Search for the cell housing the specified text and yield its [X, Y] center coordinate. 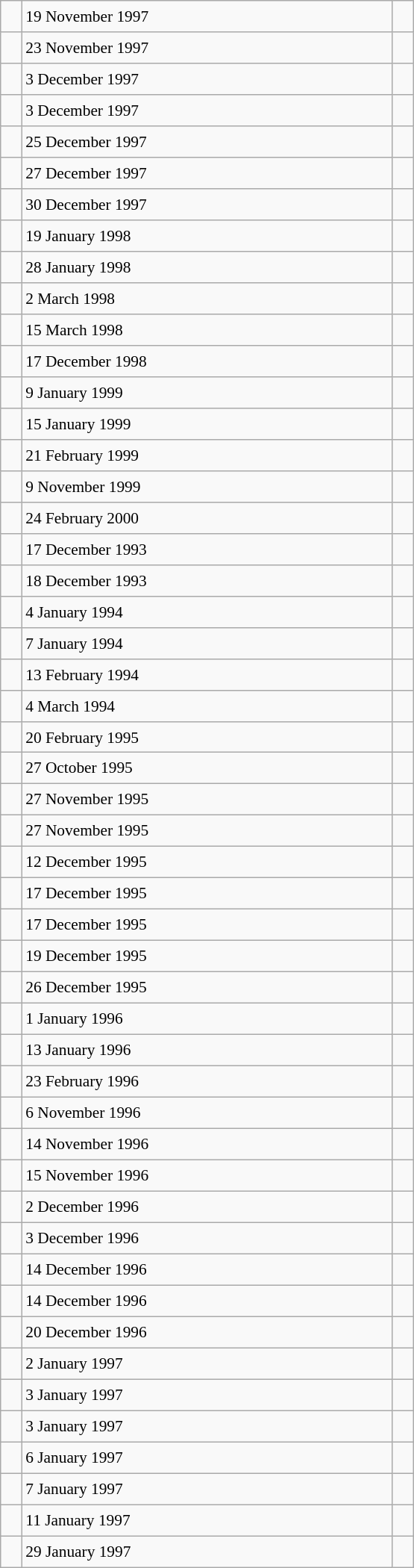
18 December 1993 [207, 580]
23 November 1997 [207, 48]
24 February 2000 [207, 517]
3 December 1996 [207, 1238]
23 February 1996 [207, 1082]
1 January 1996 [207, 1019]
25 December 1997 [207, 142]
29 January 1997 [207, 1552]
15 November 1996 [207, 1175]
4 March 1994 [207, 706]
6 November 1996 [207, 1113]
9 November 1999 [207, 486]
17 December 1998 [207, 361]
13 February 1994 [207, 674]
19 December 1995 [207, 956]
21 February 1999 [207, 455]
17 December 1993 [207, 549]
2 December 1996 [207, 1207]
12 December 1995 [207, 862]
2 January 1997 [207, 1363]
15 March 1998 [207, 330]
27 December 1997 [207, 173]
27 October 1995 [207, 768]
26 December 1995 [207, 988]
19 November 1997 [207, 16]
6 January 1997 [207, 1457]
13 January 1996 [207, 1051]
28 January 1998 [207, 267]
2 March 1998 [207, 299]
4 January 1994 [207, 612]
20 December 1996 [207, 1332]
14 November 1996 [207, 1144]
9 January 1999 [207, 393]
20 February 1995 [207, 737]
7 January 1997 [207, 1489]
19 January 1998 [207, 236]
30 December 1997 [207, 205]
15 January 1999 [207, 423]
7 January 1994 [207, 643]
11 January 1997 [207, 1520]
